Find where the given text appears and provide that cell's center as (x, y) coordinate. 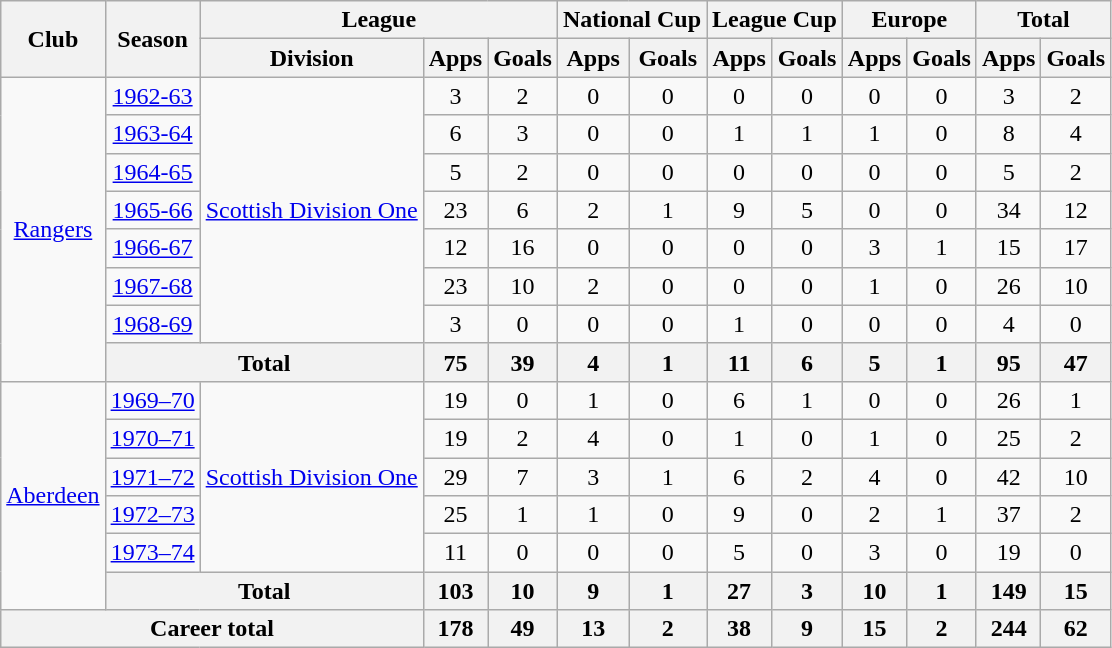
Division (312, 58)
149 (1008, 591)
National Cup (632, 20)
Season (152, 39)
Rangers (53, 229)
League (378, 20)
1969–70 (152, 400)
62 (1076, 629)
Europe (909, 20)
1970–71 (152, 438)
8 (1008, 134)
29 (455, 477)
49 (523, 629)
38 (740, 629)
37 (1008, 515)
Career total (212, 629)
1971–72 (152, 477)
16 (523, 248)
13 (593, 629)
103 (455, 591)
39 (523, 362)
1968-69 (152, 324)
League Cup (775, 20)
Aberdeen (53, 495)
1962-63 (152, 96)
Club (53, 39)
178 (455, 629)
47 (1076, 362)
244 (1008, 629)
27 (740, 591)
1965-66 (152, 210)
17 (1076, 248)
1967-68 (152, 286)
1964-65 (152, 172)
1966-67 (152, 248)
1972–73 (152, 515)
1973–74 (152, 553)
1963-64 (152, 134)
7 (523, 477)
75 (455, 362)
95 (1008, 362)
34 (1008, 210)
42 (1008, 477)
